Extract the (x, y) coordinate from the center of the cell holding the provided text.  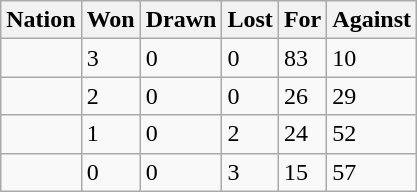
24 (302, 134)
Nation (41, 20)
10 (372, 58)
1 (110, 134)
For (302, 20)
26 (302, 96)
52 (372, 134)
Against (372, 20)
83 (302, 58)
57 (372, 172)
Lost (250, 20)
15 (302, 172)
29 (372, 96)
Drawn (181, 20)
Won (110, 20)
